Determine the [X, Y] coordinate at the center of the cell enclosing the given text.  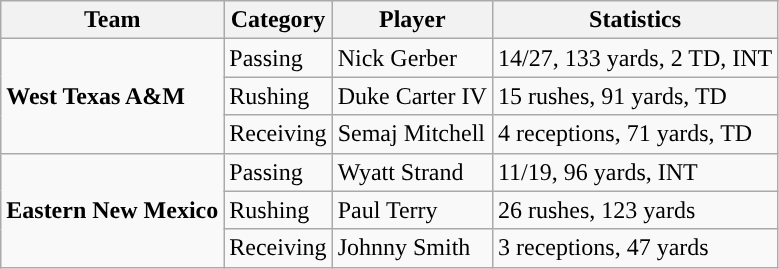
Statistics [634, 20]
26 rushes, 123 yards [634, 210]
Team [112, 20]
Johnny Smith [412, 248]
Wyatt Strand [412, 172]
West Texas A&M [112, 96]
15 rushes, 91 yards, TD [634, 96]
Duke Carter IV [412, 96]
4 receptions, 71 yards, TD [634, 134]
Semaj Mitchell [412, 134]
Eastern New Mexico [112, 210]
11/19, 96 yards, INT [634, 172]
3 receptions, 47 yards [634, 248]
Paul Terry [412, 210]
Category [278, 20]
Player [412, 20]
Nick Gerber [412, 58]
14/27, 133 yards, 2 TD, INT [634, 58]
